From the cell containing the given text, extract its center point as (X, Y) coordinate. 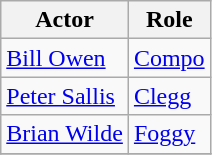
Compo (169, 58)
Bill Owen (65, 58)
Role (169, 20)
Clegg (169, 96)
Actor (65, 20)
Foggy (169, 134)
Brian Wilde (65, 134)
Peter Sallis (65, 96)
